Output the (x, y) coordinate of the center of the cell containing the given text.  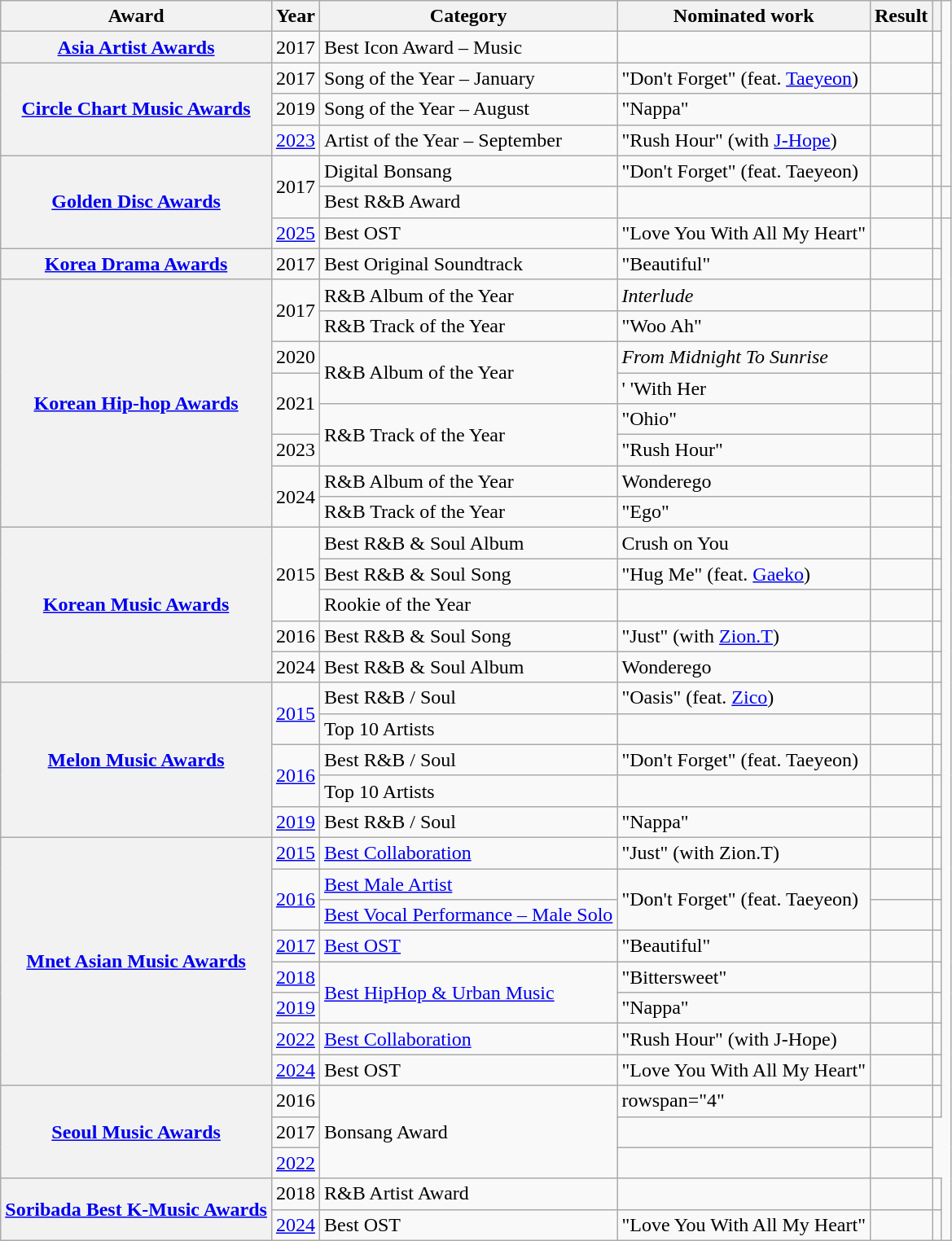
Mnet Asian Music Awards (137, 961)
R&B Artist Award (467, 1194)
Korea Drama Awards (137, 264)
"Ohio" (744, 419)
Category (467, 16)
Melon Music Awards (137, 760)
Song of the Year – January (467, 78)
Interlude (744, 295)
Digital Bonsang (467, 171)
Best Male Artist (467, 884)
Golden Disc Awards (137, 202)
Soribada Best K-Music Awards (137, 1209)
Best HipHop & Urban Music (467, 993)
Best Vocal Performance – Male Solo (467, 915)
' 'With Her (744, 388)
Rookie of the Year (467, 605)
Best Original Soundtrack (467, 264)
Asia Artist Awards (137, 47)
Best Icon Award – Music (467, 47)
"Rush Hour" (744, 450)
2021 (295, 404)
Song of the Year – August (467, 109)
Circle Chart Music Awards (137, 109)
Year (295, 16)
Korean Music Awards (137, 605)
rowspan="4" (744, 1101)
Artist of the Year – September (467, 140)
Crush on You (744, 543)
Bonsang Award (467, 1132)
"Oasis" (feat. Zico) (744, 698)
"Woo Ah" (744, 326)
2020 (295, 357)
"Bittersweet" (744, 977)
Result (901, 16)
Korean Hip-hop Awards (137, 403)
"Ego" (744, 512)
Nominated work (744, 16)
Seoul Music Awards (137, 1132)
Award (137, 16)
From Midnight To Sunrise (744, 357)
"Hug Me" (feat. Gaeko) (744, 574)
2025 (295, 233)
Best R&B Award (467, 202)
